Locate the cell with the specified text and output its [X, Y] center coordinate. 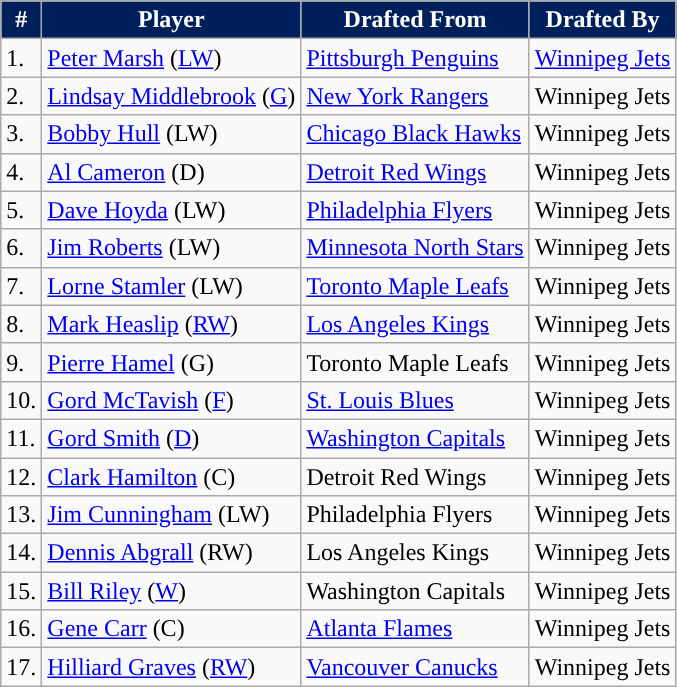
St. Louis Blues [415, 400]
6. [22, 248]
Player [172, 20]
9. [22, 362]
Jim Roberts (LW) [172, 248]
4. [22, 172]
Gord McTavish (F) [172, 400]
Peter Marsh (LW) [172, 58]
Gord Smith (D) [172, 438]
7. [22, 286]
10. [22, 400]
Pierre Hamel (G) [172, 362]
5. [22, 210]
3. [22, 134]
Atlanta Flames [415, 629]
Lindsay Middlebrook (G) [172, 96]
16. [22, 629]
Minnesota North Stars [415, 248]
Mark Heaslip (RW) [172, 324]
Gene Carr (C) [172, 629]
Chicago Black Hawks [415, 134]
Bobby Hull (LW) [172, 134]
Vancouver Canucks [415, 667]
Dave Hoyda (LW) [172, 210]
8. [22, 324]
Dennis Abgrall (RW) [172, 553]
2. [22, 96]
13. [22, 515]
14. [22, 553]
Hilliard Graves (RW) [172, 667]
Clark Hamilton (C) [172, 477]
Al Cameron (D) [172, 172]
1. [22, 58]
Lorne Stamler (LW) [172, 286]
Jim Cunningham (LW) [172, 515]
Pittsburgh Penguins [415, 58]
Drafted By [602, 20]
15. [22, 591]
11. [22, 438]
Bill Riley (W) [172, 591]
12. [22, 477]
# [22, 20]
17. [22, 667]
Drafted From [415, 20]
New York Rangers [415, 96]
